Scan for the cell matching the given text and deliver its (X, Y) coordinate at center. 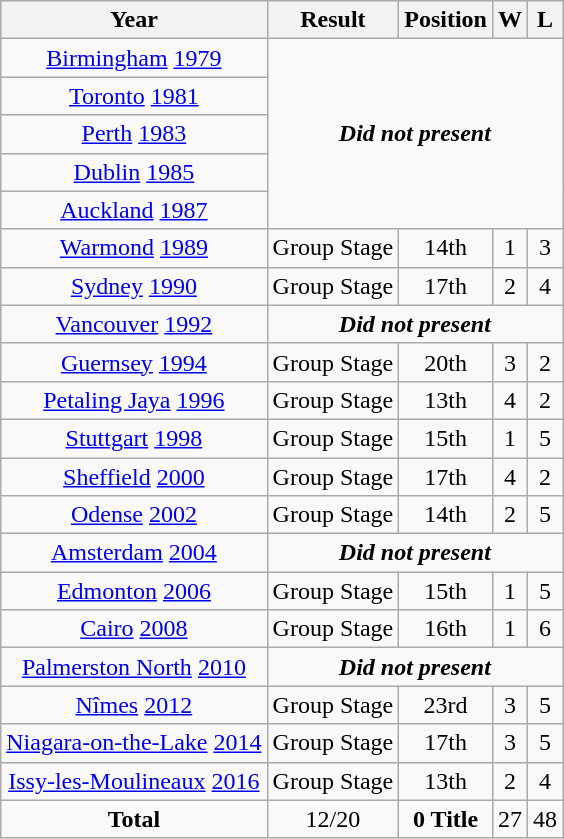
27 (510, 819)
Vancouver 1992 (134, 324)
Guernsey 1994 (134, 362)
16th (446, 629)
Total (134, 819)
Result (333, 20)
Edmonton 2006 (134, 591)
Auckland 1987 (134, 210)
Cairo 2008 (134, 629)
Nîmes 2012 (134, 705)
Sydney 1990 (134, 286)
20th (446, 362)
Dublin 1985 (134, 172)
Birmingham 1979 (134, 58)
12/20 (333, 819)
Perth 1983 (134, 134)
Toronto 1981 (134, 96)
Palmerston North 2010 (134, 667)
Stuttgart 1998 (134, 438)
Year (134, 20)
23rd (446, 705)
Issy-les-Moulineaux 2016 (134, 781)
Petaling Jaya 1996 (134, 400)
Position (446, 20)
Niagara-on-the-Lake 2014 (134, 743)
Amsterdam 2004 (134, 553)
L (546, 20)
6 (546, 629)
0 Title (446, 819)
W (510, 20)
48 (546, 819)
Sheffield 2000 (134, 477)
Warmond 1989 (134, 248)
Odense 2002 (134, 515)
